Pinpoint the cell where the given text exists, returning its [x, y] midpoint coordinate. 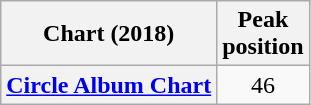
Peakposition [263, 34]
46 [263, 85]
Chart (2018) [109, 34]
Circle Album Chart [109, 85]
